For the text-containing cell, return its midpoint in [X, Y] coordinate format. 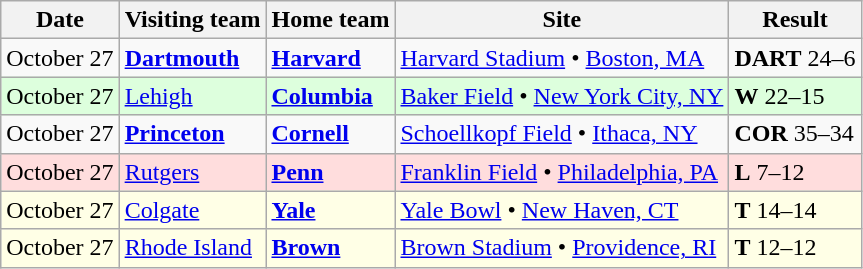
Date [60, 20]
Brown Stadium • Providence, RI [562, 248]
Harvard Stadium • Boston, MA [562, 58]
Franklin Field • Philadelphia, PA [562, 172]
T 14–14 [795, 210]
Site [562, 20]
W 22–15 [795, 96]
DART 24–6 [795, 58]
Home team [330, 20]
Result [795, 20]
COR 35–34 [795, 134]
Rhode Island [192, 248]
Yale Bowl • New Haven, CT [562, 210]
Schoellkopf Field • Ithaca, NY [562, 134]
Yale [330, 210]
Rutgers [192, 172]
Dartmouth [192, 58]
L 7–12 [795, 172]
Harvard [330, 58]
Cornell [330, 134]
Brown [330, 248]
Penn [330, 172]
Baker Field • New York City, NY [562, 96]
Lehigh [192, 96]
Columbia [330, 96]
Visiting team [192, 20]
Princeton [192, 134]
Colgate [192, 210]
T 12–12 [795, 248]
